Return the (X, Y) coordinate for the center point of the cell that contains the specified text.  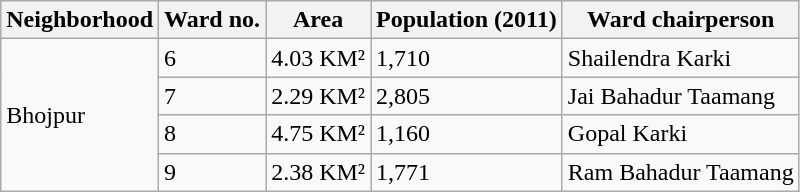
Gopal Karki (680, 134)
4.03 KM² (318, 58)
2.29 KM² (318, 96)
Ward no. (212, 20)
Bhojpur (80, 115)
Area (318, 20)
1,160 (467, 134)
Shailendra Karki (680, 58)
9 (212, 172)
1,771 (467, 172)
6 (212, 58)
Ram Bahadur Taamang (680, 172)
Ward chairperson (680, 20)
Jai Bahadur Taamang (680, 96)
7 (212, 96)
2,805 (467, 96)
Population (2011) (467, 20)
2.38 KM² (318, 172)
Neighborhood (80, 20)
4.75 KM² (318, 134)
1,710 (467, 58)
8 (212, 134)
